Return (X, Y) of the center of cell containing provided text 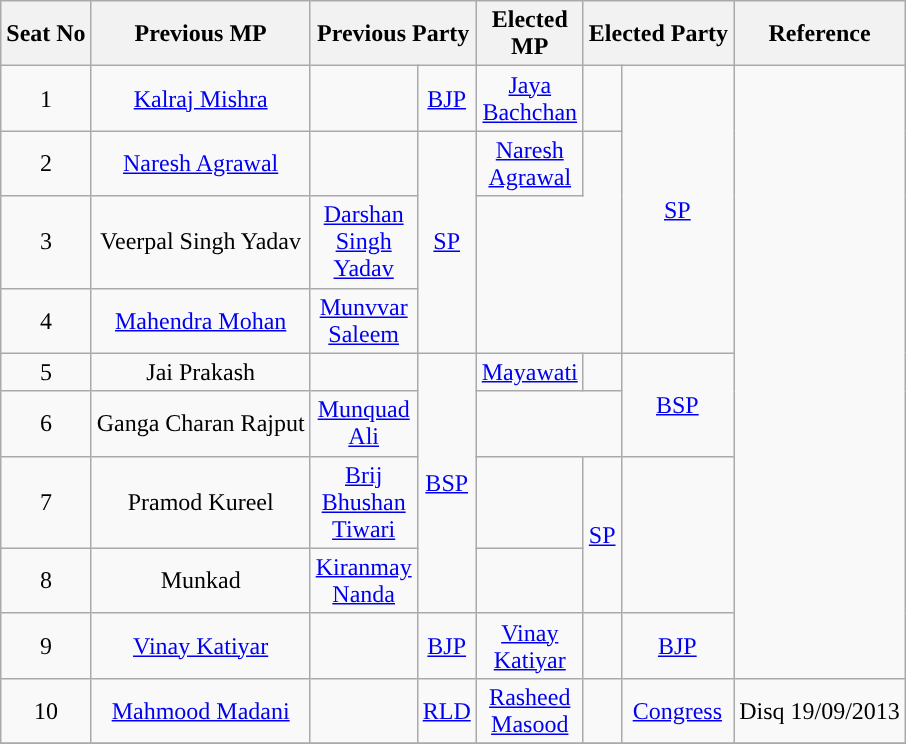
Jai Prakash (200, 372)
Previous MP (200, 34)
Munkad (200, 580)
Rasheed Masood (530, 710)
2 (46, 164)
9 (46, 646)
3 (46, 242)
Congress (678, 710)
Disq 19/09/2013 (820, 710)
Previous Party (393, 34)
Reference (820, 34)
5 (46, 372)
Veerpal Singh Yadav (200, 242)
Seat No (46, 34)
7 (46, 502)
Ganga Charan Rajput (200, 424)
Mayawati (530, 372)
Munvvar Saleem (364, 320)
10 (46, 710)
4 (46, 320)
RLD (446, 710)
Mahmood Madani (200, 710)
Kiranmay Nanda (364, 580)
Elected MP (530, 34)
Darshan Singh Yadav (364, 242)
Kalraj Mishra (200, 98)
8 (46, 580)
Munquad Ali (364, 424)
1 (46, 98)
Elected Party (658, 34)
Brij Bhushan Tiwari (364, 502)
6 (46, 424)
Jaya Bachchan (530, 98)
Mahendra Mohan (200, 320)
Pramod Kureel (200, 502)
